Return [X, Y] of the center of cell containing provided text 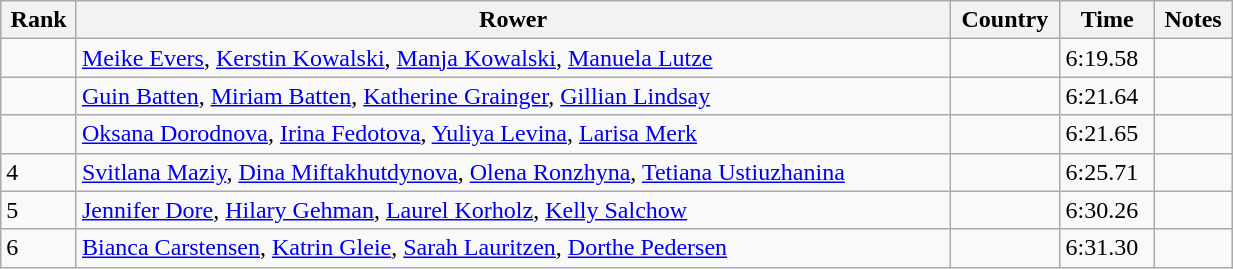
Guin Batten, Miriam Batten, Katherine Grainger, Gillian Lindsay [512, 96]
Svitlana Maziy, Dina Miftakhutdynova, Olena Ronzhyna, Tetiana Ustiuzhanina [512, 172]
Meike Evers, Kerstin Kowalski, Manja Kowalski, Manuela Lutze [512, 58]
Country [1005, 20]
Rank [39, 20]
6:21.64 [1107, 96]
Oksana Dorodnova, Irina Fedotova, Yuliya Levina, Larisa Merk [512, 134]
Jennifer Dore, Hilary Gehman, Laurel Korholz, Kelly Salchow [512, 210]
6:31.30 [1107, 248]
6 [39, 248]
Rower [512, 20]
6:21.65 [1107, 134]
Notes [1192, 20]
5 [39, 210]
6:19.58 [1107, 58]
6:30.26 [1107, 210]
Bianca Carstensen, Katrin Gleie, Sarah Lauritzen, Dorthe Pedersen [512, 248]
Time [1107, 20]
4 [39, 172]
6:25.71 [1107, 172]
